For the text-containing cell, return its midpoint in [x, y] coordinate format. 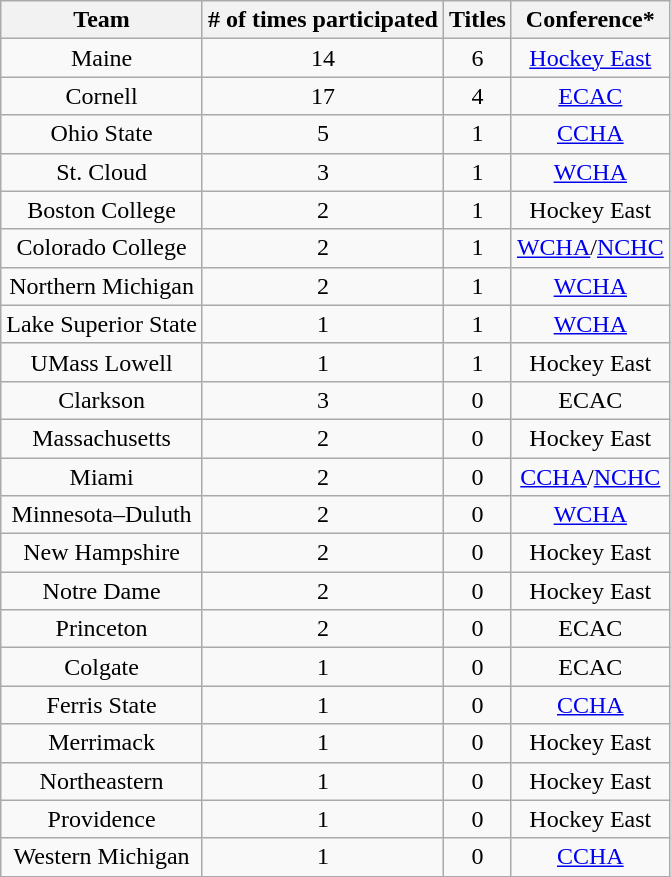
Minnesota–Duluth [102, 515]
Notre Dame [102, 591]
Ferris State [102, 705]
14 [322, 58]
Merrimack [102, 743]
4 [477, 96]
Miami [102, 477]
UMass Lowell [102, 362]
Princeton [102, 629]
New Hampshire [102, 553]
Clarkson [102, 400]
Ohio State [102, 134]
Providence [102, 819]
Colorado College [102, 248]
Massachusetts [102, 438]
Colgate [102, 667]
6 [477, 58]
Titles [477, 20]
WCHA/NCHC [590, 248]
Maine [102, 58]
Boston College [102, 210]
Lake Superior State [102, 324]
# of times participated [322, 20]
Team [102, 20]
CCHA/NCHC [590, 477]
Northern Michigan [102, 286]
Cornell [102, 96]
17 [322, 96]
5 [322, 134]
St. Cloud [102, 172]
Conference* [590, 20]
Northeastern [102, 781]
Western Michigan [102, 857]
